Extract the [x, y] coordinate from the center of the cell holding the provided text.  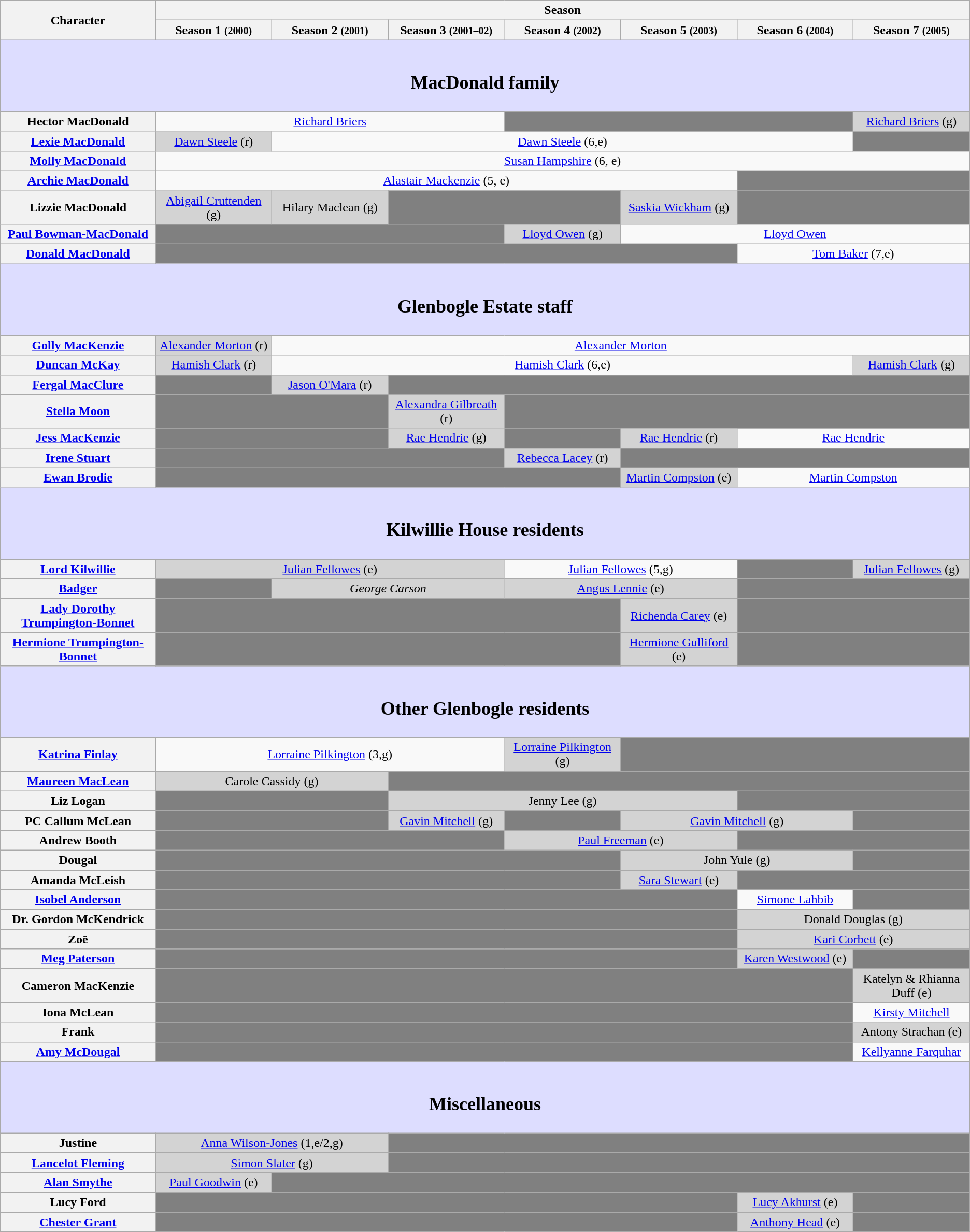
Hermione Gulliford (e) [679, 649]
Richard Briers (g) [912, 121]
Alastair Mackenzie (5, e) [446, 180]
Fergal MacClure [78, 385]
Martin Compston (e) [679, 477]
Season 1 (2000) [213, 30]
Donald MacDonald [78, 254]
Glenbogle Estate staff [485, 300]
Duncan McKay [78, 365]
Hermione Trumpington-Bonnet [78, 649]
Kilwillie House residents [485, 523]
Zoë [78, 939]
Anthony Head (e) [795, 1222]
Katelyn & Rhianna Duff (e) [912, 986]
Hamish Clark (6,e) [562, 365]
Lizzie MacDonald [78, 207]
MacDonald family [485, 76]
Jason O'Mara (r) [330, 385]
Dawn Steele (r) [213, 141]
Season 4 (2002) [562, 30]
Hilary Maclean (g) [330, 207]
Lady Dorothy Trumpington-Bonnet [78, 616]
Paul Freeman (e) [621, 840]
PC Callum McLean [78, 820]
Liz Logan [78, 801]
Richard Briers [330, 121]
Rae Hendrie [853, 438]
Miscellaneous [485, 1097]
Golly MacKenzie [78, 345]
Season 5 (2003) [679, 30]
Rae Hendrie (r) [679, 438]
Abigail Cruttenden (g) [213, 207]
Simon Slater (g) [272, 1163]
Ewan Brodie [78, 477]
George Carson [388, 589]
Sara Stewart (e) [679, 880]
Season 3 (2001–02) [446, 30]
Julian Fellowes (e) [330, 569]
Kari Corbett (e) [853, 939]
Season 6 (2004) [795, 30]
Justine [78, 1143]
Lord Kilwillie [78, 569]
Alexandra Gilbreath (r) [446, 412]
Cameron MacKenzie [78, 986]
Rae Hendrie (g) [446, 438]
Maureen MacLean [78, 781]
Dr. Gordon McKendrick [78, 919]
Season 7 (2005) [912, 30]
Tom Baker (7,e) [853, 254]
Julian Fellowes (g) [912, 569]
Hamish Clark (g) [912, 365]
Carole Cassidy (g) [272, 781]
Paul Bowman-MacDonald [78, 234]
Badger [78, 589]
Susan Hampshire (6, e) [563, 161]
Lloyd Owen [795, 234]
Paul Goodwin (e) [213, 1182]
Katrina Finlay [78, 755]
Lexie MacDonald [78, 141]
Lancelot Fleming [78, 1163]
Alexander Morton (r) [213, 345]
Frank [78, 1032]
Rebecca Lacey (r) [562, 458]
Antony Strachan (e) [912, 1032]
John Yule (g) [737, 860]
Meg Paterson [78, 959]
Kirsty Mitchell [912, 1012]
Season [563, 10]
Season 2 (2001) [330, 30]
Angus Lennie (e) [621, 589]
Simone Lahbib [795, 900]
Lucy Ford [78, 1202]
Kellyanne Farquhar [912, 1052]
Archie MacDonald [78, 180]
Lloyd Owen (g) [562, 234]
Anna Wilson-Jones (1,e/2,g) [272, 1143]
Molly MacDonald [78, 161]
Alexander Morton [621, 345]
Iona McLean [78, 1012]
Hamish Clark (r) [213, 365]
Irene Stuart [78, 458]
Other Glenbogle residents [485, 702]
Richenda Carey (e) [679, 616]
Amanda McLeish [78, 880]
Lucy Akhurst (e) [795, 1202]
Dougal [78, 860]
Amy McDougal [78, 1052]
Stella Moon [78, 412]
Character [78, 20]
Dawn Steele (6,e) [562, 141]
Jenny Lee (g) [563, 801]
Lorraine Pilkington (g) [562, 755]
Martin Compston [853, 477]
Isobel Anderson [78, 900]
Hector MacDonald [78, 121]
Lorraine Pilkington (3,g) [330, 755]
Karen Westwood (e) [795, 959]
Chester Grant [78, 1222]
Jess MacKenzie [78, 438]
Saskia Wickham (g) [679, 207]
Alan Smythe [78, 1182]
Julian Fellowes (5,g) [621, 569]
Donald Douglas (g) [853, 919]
Andrew Booth [78, 840]
